From the cell containing the given text, extract its center point as [X, Y] coordinate. 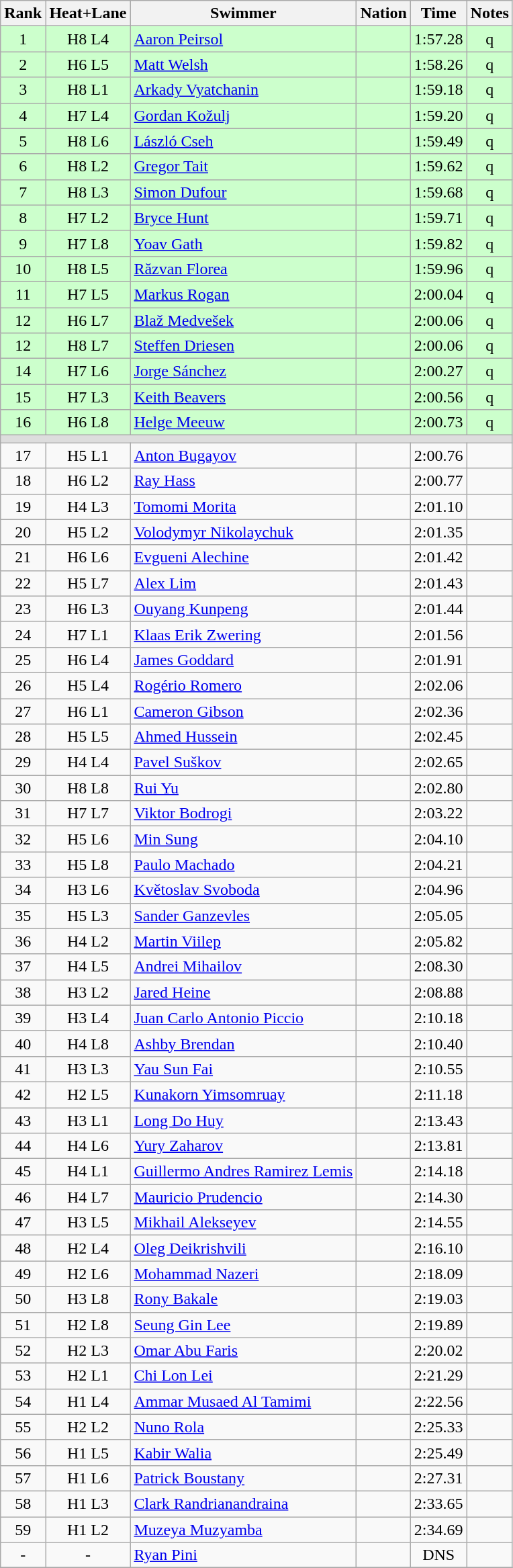
Anton Bugayov [243, 455]
26 [23, 685]
48 [23, 1248]
39 [23, 1018]
Paulo Machado [243, 865]
53 [23, 1376]
2:08.30 [438, 967]
47 [23, 1223]
59 [23, 1530]
58 [23, 1504]
Alex Lim [243, 583]
2:21.29 [438, 1376]
2:19.03 [438, 1299]
25 [23, 660]
H5 L8 [88, 865]
2:13.43 [438, 1120]
9 [23, 243]
Markus Rogan [243, 294]
H4 L4 [88, 763]
34 [23, 890]
Chi Lon Lei [243, 1376]
10 [23, 269]
1:59.96 [438, 269]
Rui Yu [243, 788]
H5 L5 [88, 737]
H6 L5 [88, 64]
Tomomi Morita [243, 507]
H4 L2 [88, 941]
H1 L4 [88, 1401]
2:16.10 [438, 1248]
Rogério Romero [243, 685]
36 [23, 941]
Notes [489, 13]
Ryan Pini [243, 1555]
2:00.76 [438, 455]
H1 L2 [88, 1530]
DNS [438, 1555]
2:34.69 [438, 1530]
Mohammad Nazeri [243, 1274]
Bryce Hunt [243, 218]
2:25.49 [438, 1452]
2:20.02 [438, 1350]
H4 L1 [88, 1172]
54 [23, 1401]
2:00.27 [438, 372]
2:04.21 [438, 865]
2:10.40 [438, 1043]
H2 L8 [88, 1325]
2:00.56 [438, 397]
2:01.10 [438, 507]
18 [23, 481]
Steffen Driesen [243, 346]
H7 L8 [88, 243]
H5 L3 [88, 916]
15 [23, 397]
H8 L2 [88, 167]
H3 L3 [88, 1069]
52 [23, 1350]
Time [438, 13]
2:00.73 [438, 423]
11 [23, 294]
Heat+Lane [88, 13]
46 [23, 1197]
H6 L7 [88, 320]
50 [23, 1299]
H3 L1 [88, 1120]
21 [23, 558]
33 [23, 865]
Long Do Huy [243, 1120]
1 [23, 39]
20 [23, 532]
Volodymyr Nikolaychuk [243, 532]
Rank [23, 13]
Cameron Gibson [243, 711]
H1 L6 [88, 1478]
H7 L6 [88, 372]
H3 L4 [88, 1018]
H7 L5 [88, 294]
51 [23, 1325]
1:59.68 [438, 192]
2:01.43 [438, 583]
2:27.31 [438, 1478]
Ammar Musaed Al Tamimi [243, 1401]
2:05.82 [438, 941]
1:59.18 [438, 90]
H2 L2 [88, 1427]
28 [23, 737]
43 [23, 1120]
5 [23, 141]
Nuno Rola [243, 1427]
19 [23, 507]
H2 L4 [88, 1248]
H6 L2 [88, 481]
Jorge Sánchez [243, 372]
H7 L1 [88, 634]
H7 L3 [88, 397]
2:25.33 [438, 1427]
56 [23, 1452]
Kabir Walia [243, 1452]
H8 L7 [88, 346]
2:33.65 [438, 1504]
H2 L3 [88, 1350]
2:02.80 [438, 788]
2:14.55 [438, 1223]
Yury Zaharov [243, 1146]
3 [23, 90]
Sander Ganzevles [243, 916]
2:08.88 [438, 992]
2:01.42 [438, 558]
2:02.65 [438, 763]
Omar Abu Faris [243, 1350]
29 [23, 763]
Gregor Tait [243, 167]
1:57.28 [438, 39]
1:58.26 [438, 64]
H2 L1 [88, 1376]
2:03.22 [438, 814]
Helge Meeuw [243, 423]
Klaas Erik Zwering [243, 634]
2:01.91 [438, 660]
H5 L6 [88, 839]
H6 L1 [88, 711]
Guillermo Andres Ramirez Lemis [243, 1172]
H7 L2 [88, 218]
41 [23, 1069]
42 [23, 1094]
2:01.56 [438, 634]
1:59.71 [438, 218]
H8 L4 [88, 39]
55 [23, 1427]
Mikhail Alekseyev [243, 1223]
H7 L7 [88, 814]
Keith Beavers [243, 397]
7 [23, 192]
Simon Dufour [243, 192]
27 [23, 711]
Blaž Medvešek [243, 320]
1:59.49 [438, 141]
H4 L7 [88, 1197]
Pavel Suškov [243, 763]
2:02.45 [438, 737]
2:18.09 [438, 1274]
H4 L6 [88, 1146]
2:14.18 [438, 1172]
H6 L6 [88, 558]
2 [23, 64]
H3 L6 [88, 890]
35 [23, 916]
23 [23, 609]
Muzeya Muzyamba [243, 1530]
2:02.36 [438, 711]
H5 L1 [88, 455]
2:04.10 [438, 839]
H6 L8 [88, 423]
Oleg Deikrishvili [243, 1248]
Jared Heine [243, 992]
Patrick Boustany [243, 1478]
30 [23, 788]
Viktor Bodrogi [243, 814]
H4 L8 [88, 1043]
H3 L8 [88, 1299]
H5 L2 [88, 532]
14 [23, 372]
H8 L1 [88, 90]
H6 L3 [88, 609]
32 [23, 839]
2:02.06 [438, 685]
Květoslav Svoboda [243, 890]
László Cseh [243, 141]
H1 L3 [88, 1504]
31 [23, 814]
Yau Sun Fai [243, 1069]
8 [23, 218]
1:59.62 [438, 167]
H8 L8 [88, 788]
2:13.81 [438, 1146]
49 [23, 1274]
H8 L5 [88, 269]
Martin Viilep [243, 941]
2:11.18 [438, 1094]
Rony Bakale [243, 1299]
2:01.35 [438, 532]
Ashby Brendan [243, 1043]
Seung Gin Lee [243, 1325]
H6 L4 [88, 660]
H1 L5 [88, 1452]
H4 L3 [88, 507]
H4 L5 [88, 967]
2:00.04 [438, 294]
Gordan Kožulj [243, 116]
Răzvan Florea [243, 269]
Min Sung [243, 839]
H3 L5 [88, 1223]
Ouyang Kunpeng [243, 609]
H8 L3 [88, 192]
Arkady Vyatchanin [243, 90]
Yoav Gath [243, 243]
4 [23, 116]
16 [23, 423]
James Goddard [243, 660]
H3 L2 [88, 992]
H5 L4 [88, 685]
17 [23, 455]
2:01.44 [438, 609]
2:14.30 [438, 1197]
22 [23, 583]
Swimmer [243, 13]
Ray Hass [243, 481]
Mauricio Prudencio [243, 1197]
2:22.56 [438, 1401]
2:05.05 [438, 916]
2:10.55 [438, 1069]
Evgueni Alechine [243, 558]
Matt Welsh [243, 64]
H5 L7 [88, 583]
40 [23, 1043]
37 [23, 967]
2:04.96 [438, 890]
24 [23, 634]
57 [23, 1478]
2:19.89 [438, 1325]
Clark Randrianandraina [243, 1504]
Aaron Peirsol [243, 39]
6 [23, 167]
2:00.77 [438, 481]
Juan Carlo Antonio Piccio [243, 1018]
Kunakorn Yimsomruay [243, 1094]
1:59.82 [438, 243]
38 [23, 992]
2:10.18 [438, 1018]
Nation [383, 13]
45 [23, 1172]
H2 L5 [88, 1094]
H2 L6 [88, 1274]
1:59.20 [438, 116]
Ahmed Hussein [243, 737]
44 [23, 1146]
H7 L4 [88, 116]
H8 L6 [88, 141]
Andrei Mihailov [243, 967]
